Provide the [x, y] coordinate of the cell's center where the given text is located.  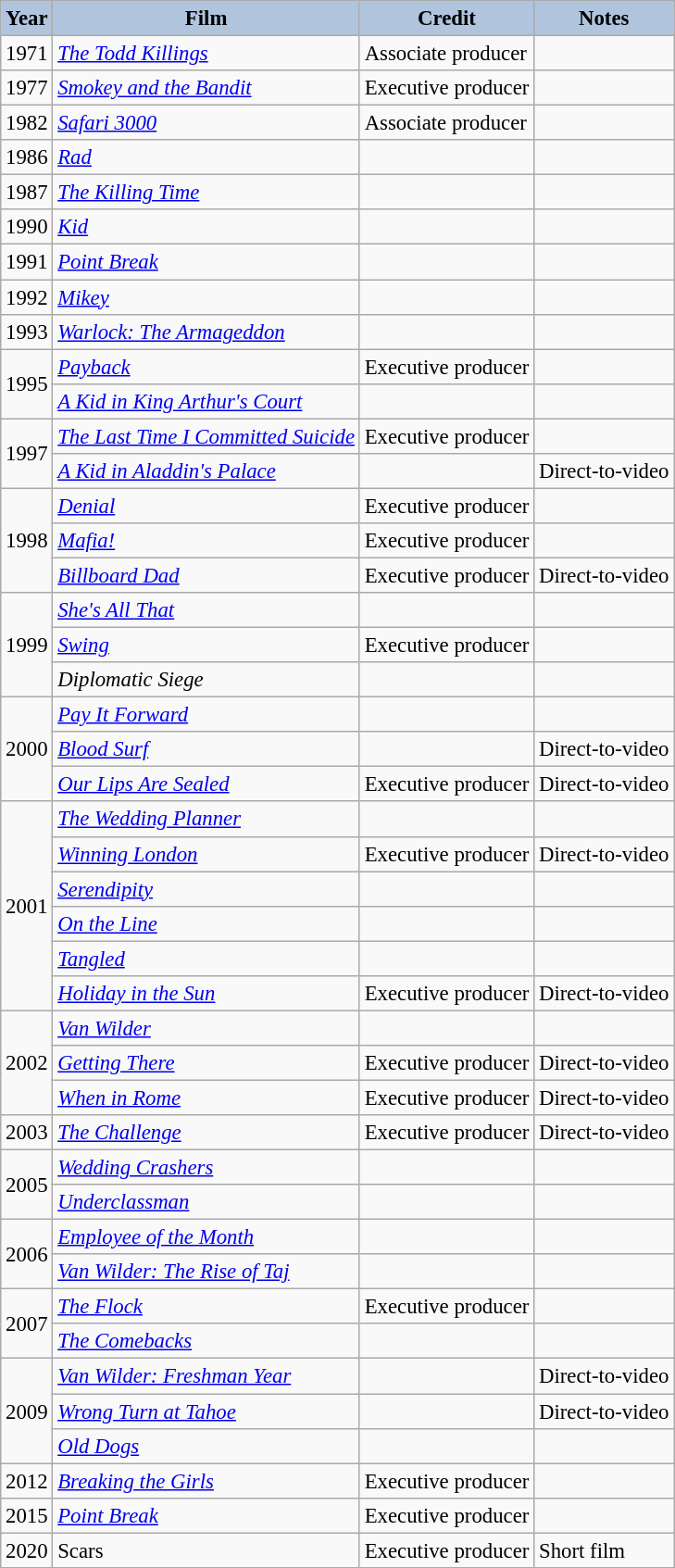
2000 [27, 750]
Safari 3000 [206, 123]
The Flock [206, 1307]
Kid [206, 227]
Wedding Crashers [206, 1168]
2012 [27, 1481]
1987 [27, 193]
2015 [27, 1515]
On the Line [206, 923]
1993 [27, 332]
2007 [27, 1324]
Underclassman [206, 1202]
Scars [206, 1550]
The Last Time I Committed Suicide [206, 436]
Warlock: The Armageddon [206, 332]
1997 [27, 454]
1990 [27, 227]
1977 [27, 88]
2006 [27, 1254]
Film [206, 19]
Denial [206, 506]
Tangled [206, 959]
Short film [604, 1550]
Van Wilder [206, 1028]
2002 [27, 1063]
Notes [604, 19]
1995 [27, 383]
Pay It Forward [206, 715]
2020 [27, 1550]
2009 [27, 1411]
2003 [27, 1133]
The Killing Time [206, 193]
Rad [206, 157]
Year [27, 19]
Van Wilder: The Rise of Taj [206, 1272]
1971 [27, 54]
1991 [27, 262]
1998 [27, 541]
A Kid in King Arthur's Court [206, 401]
Payback [206, 367]
Mafia! [206, 541]
Our Lips Are Sealed [206, 784]
The Challenge [206, 1133]
The Wedding Planner [206, 820]
Winning London [206, 854]
Serendipity [206, 889]
Smokey and the Bandit [206, 88]
1992 [27, 297]
Old Dogs [206, 1446]
A Kid in Aladdin's Palace [206, 471]
Employee of the Month [206, 1237]
Blood Surf [206, 749]
Van Wilder: Freshman Year [206, 1376]
Billboard Dad [206, 575]
2001 [27, 907]
Swing [206, 646]
When in Rome [206, 1098]
1986 [27, 157]
Mikey [206, 297]
She's All That [206, 610]
Holiday in the Sun [206, 994]
The Todd Killings [206, 54]
2005 [27, 1185]
1982 [27, 123]
1999 [27, 645]
Wrong Turn at Tahoe [206, 1411]
Breaking the Girls [206, 1481]
Credit [446, 19]
Diplomatic Siege [206, 680]
Getting There [206, 1063]
The Comebacks [206, 1342]
